Pinpoint the cell where the given text exists, returning its (X, Y) midpoint coordinate. 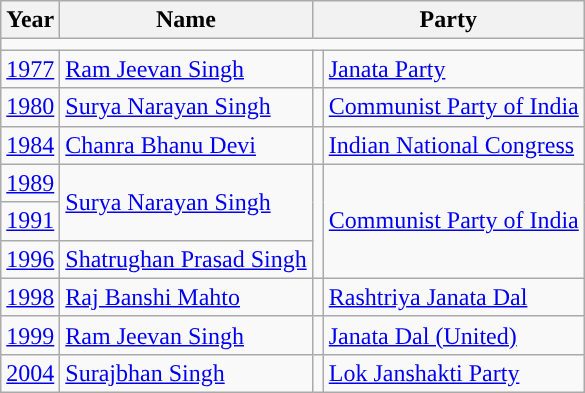
Party (448, 20)
1977 (30, 69)
Surajbhan Singh (186, 373)
1991 (30, 221)
1984 (30, 145)
1989 (30, 183)
Indian National Congress (454, 145)
Janata Dal (United) (454, 335)
Lok Janshakti Party (454, 373)
1998 (30, 297)
Rashtriya Janata Dal (454, 297)
Chanra Bhanu Devi (186, 145)
Year (30, 20)
1996 (30, 259)
1980 (30, 107)
Janata Party (454, 69)
Name (186, 20)
Shatrughan Prasad Singh (186, 259)
Raj Banshi Mahto (186, 297)
1999 (30, 335)
2004 (30, 373)
